Return (x, y) of the center of cell containing provided text 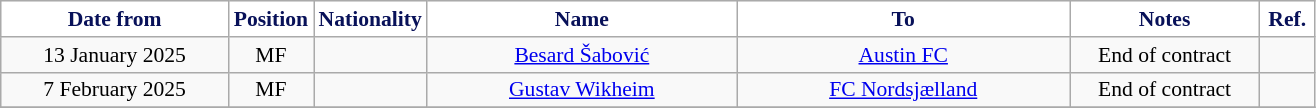
Austin FC (904, 55)
To (904, 19)
Position (270, 19)
Nationality (370, 19)
Besard Šabović (582, 55)
7 February 2025 (115, 90)
Ref. (1288, 19)
Date from (115, 19)
Gustav Wikheim (582, 90)
Name (582, 19)
13 January 2025 (115, 55)
FC Nordsjælland (904, 90)
Notes (1165, 19)
